Return (X, Y) of the center of cell containing provided text 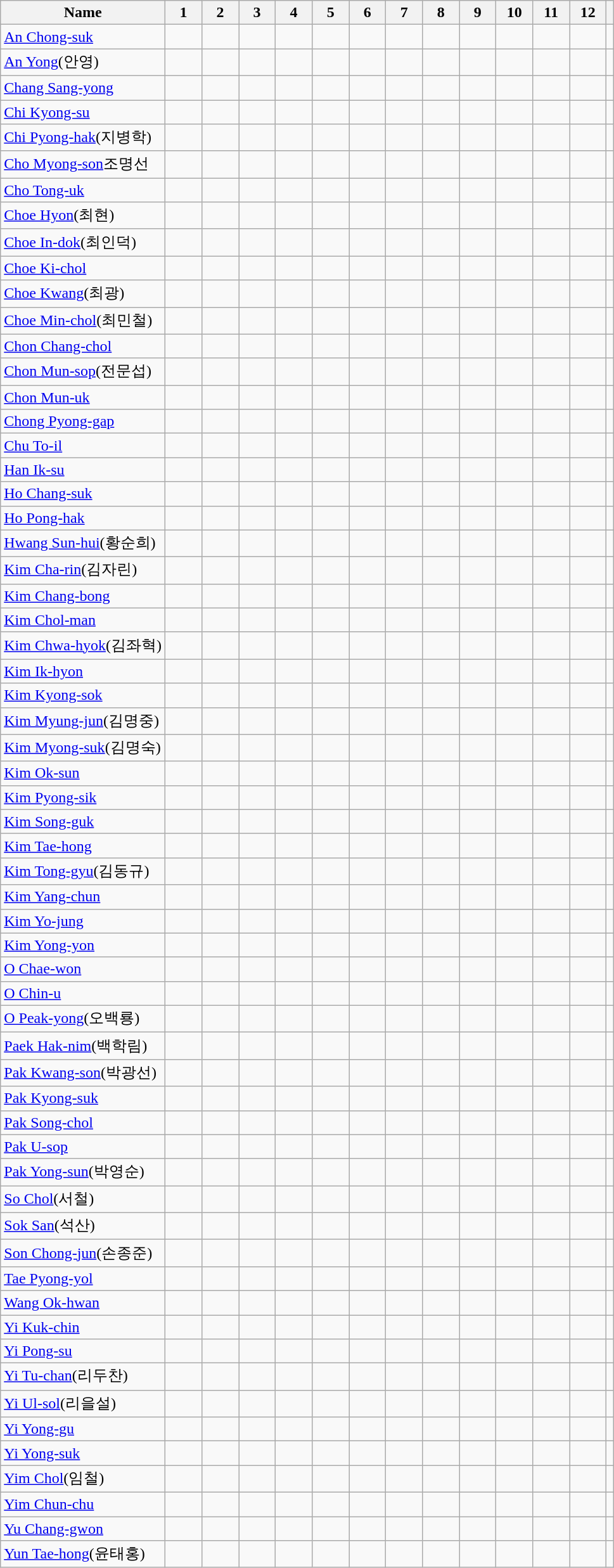
11 (551, 13)
9 (478, 13)
O Peak-yong(오백룡) (83, 1019)
Chi Pyong-hak(지병학) (83, 138)
8 (441, 13)
2 (221, 13)
Choe Ki-chol (83, 268)
Kim Ok-sun (83, 773)
Chon Chang-chol (83, 346)
Wang Ok-hwan (83, 1302)
Ho Pong-hak (83, 518)
Yi Kuk-chin (83, 1327)
So Chol(서철) (83, 1199)
1 (184, 13)
Han Ik-su (83, 470)
12 (588, 13)
Kim Yo-jung (83, 921)
Kim Ik-hyon (83, 671)
Kim Tong-gyu(김동규) (83, 871)
An Yong(안영) (83, 62)
Pak Kwang-son(박광선) (83, 1072)
5 (331, 13)
Choe In-dok(최인덕) (83, 242)
Choe Hyon(최현) (83, 215)
Pak Yong-sun(박영순) (83, 1173)
Kim Pyong-sik (83, 797)
Pak U-sop (83, 1147)
Yim Chun-chu (83, 1504)
Pak Song-chol (83, 1122)
Yi Pong-su (83, 1351)
Kim Chwa-hyok(김좌혁) (83, 645)
Kim Myong-suk(김명숙) (83, 748)
Tae Pyong-yol (83, 1278)
Yun Tae-hong(윤태홍) (83, 1554)
Choe Min-chol(최민철) (83, 321)
Yi Yong-gu (83, 1429)
Kim Myung-jun(김명중) (83, 721)
Chon Mun-sop(전문섭) (83, 371)
Yim Chol(임철) (83, 1479)
Ho Chang-suk (83, 494)
Name (83, 13)
Kim Cha-rin(김자린) (83, 570)
Yi Tu-chan(리두찬) (83, 1377)
Kim Yang-chun (83, 897)
Yi Yong-suk (83, 1453)
Pak Kyong-suk (83, 1098)
O Chin-u (83, 993)
10 (515, 13)
Chu To-il (83, 446)
Kim Tae-hong (83, 845)
Kim Song-guk (83, 821)
Chon Mun-uk (83, 397)
Kim Chol-man (83, 620)
6 (368, 13)
Cho Tong-uk (83, 190)
Chong Pyong-gap (83, 421)
7 (404, 13)
Chang Sang-yong (83, 87)
Yi Ul-sol(리을설) (83, 1403)
3 (257, 13)
4 (294, 13)
Kim Chang-bong (83, 596)
Choe Kwang(최광) (83, 294)
O Chae-won (83, 969)
Yu Chang-gwon (83, 1528)
Kim Kyong-sok (83, 695)
An Chong-suk (83, 37)
Chi Kyong-su (83, 112)
Hwang Sun-hui(황순희) (83, 544)
Sok San(석산) (83, 1226)
Kim Yong-yon (83, 945)
Son Chong-jun(손종준) (83, 1254)
Paek Hak-nim(백학림) (83, 1046)
Cho Myong-son조명선 (83, 165)
